Return the [x, y] coordinate for the center point of the cell that contains the specified text.  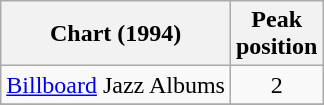
Chart (1994) [116, 34]
Peakposition [276, 34]
Billboard Jazz Albums [116, 85]
2 [276, 85]
